Determine the (x, y) coordinate at the center of the cell enclosing the given text.  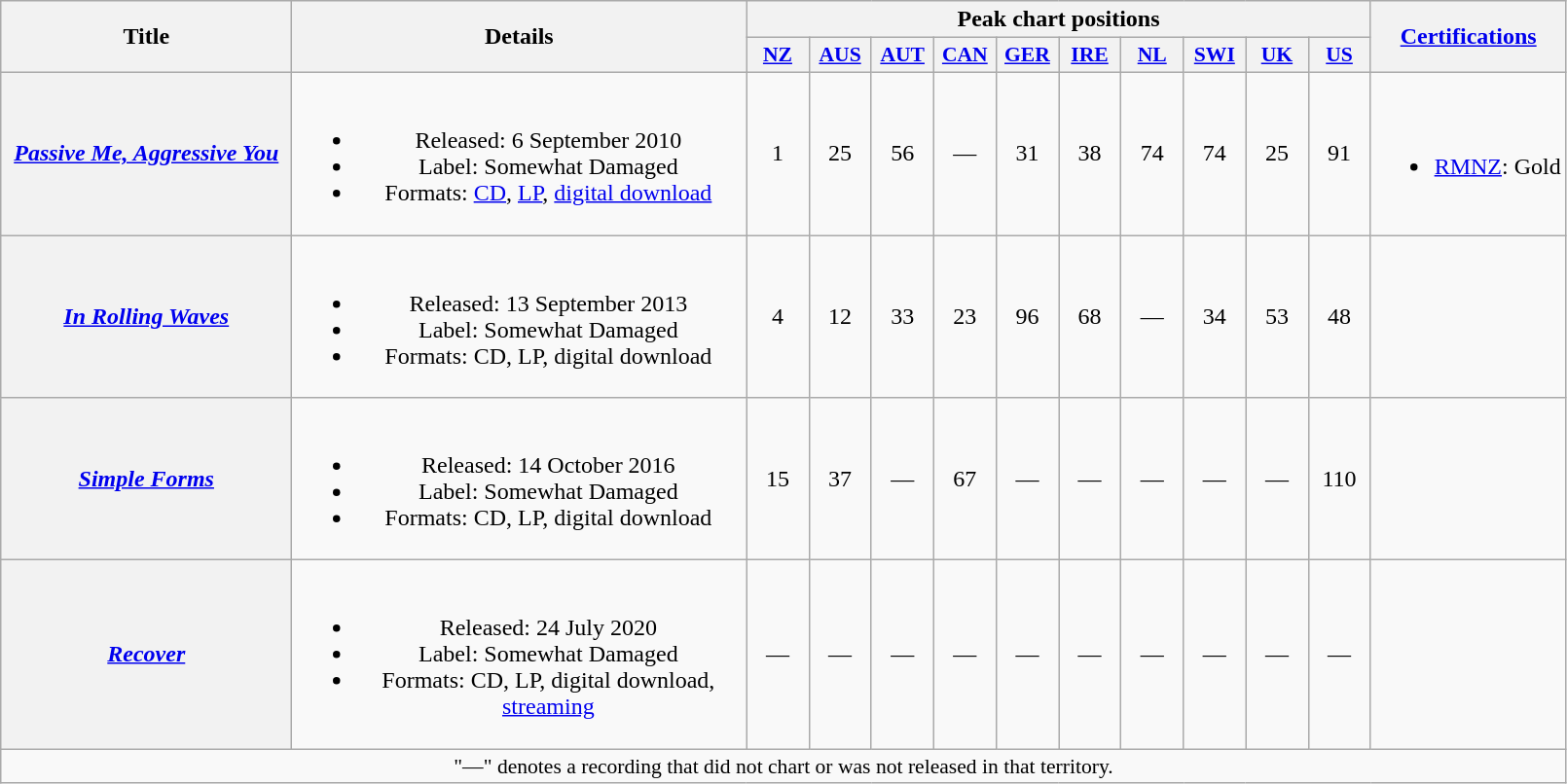
15 (778, 479)
US (1339, 55)
Released: 24 July 2020Label: Somewhat DamagedFormats: CD, LP, digital download, streaming (520, 655)
SWI (1215, 55)
110 (1339, 479)
48 (1339, 317)
UK (1277, 55)
Passive Me, Aggressive You (146, 154)
Released: 13 September 2013Label: Somewhat DamagedFormats: CD, LP, digital download (520, 317)
GER (1027, 55)
Certifications (1468, 37)
33 (902, 317)
In Rolling Waves (146, 317)
68 (1090, 317)
Peak chart positions (1059, 19)
96 (1027, 317)
NL (1152, 55)
56 (902, 154)
Released: 14 October 2016Label: Somewhat DamagedFormats: CD, LP, digital download (520, 479)
31 (1027, 154)
Simple Forms (146, 479)
37 (840, 479)
IRE (1090, 55)
53 (1277, 317)
"—" denotes a recording that did not chart or was not released in that territory. (783, 766)
Recover (146, 655)
RMNZ: Gold (1468, 154)
CAN (965, 55)
AUT (902, 55)
34 (1215, 317)
91 (1339, 154)
Title (146, 37)
Details (520, 37)
12 (840, 317)
AUS (840, 55)
4 (778, 317)
Released: 6 September 2010Label: Somewhat DamagedFormats: CD, LP, digital download (520, 154)
1 (778, 154)
NZ (778, 55)
38 (1090, 154)
67 (965, 479)
23 (965, 317)
